Return [X, Y] of the center of cell containing provided text 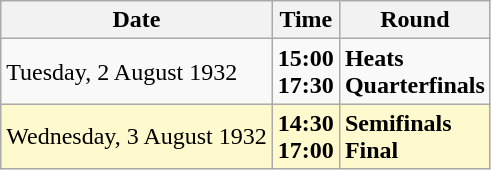
SemifinalsFinal [414, 136]
Wednesday, 3 August 1932 [137, 136]
Tuesday, 2 August 1932 [137, 72]
HeatsQuarterfinals [414, 72]
Round [414, 20]
Date [137, 20]
14:3017:00 [306, 136]
Time [306, 20]
15:0017:30 [306, 72]
